Extract the [x, y] coordinate from the center of the cell holding the provided text.  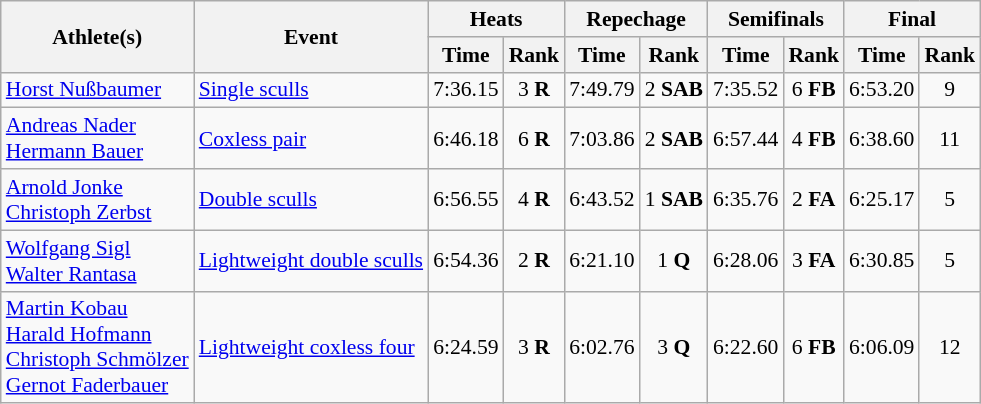
6:30.85 [882, 260]
6 R [534, 138]
Athlete(s) [98, 36]
6:22.60 [746, 347]
7:35.52 [746, 90]
6:02.76 [602, 347]
Horst Nußbaumer [98, 90]
6:57.44 [746, 138]
6:38.60 [882, 138]
12 [950, 347]
Final [912, 19]
6:06.09 [882, 347]
6:28.06 [746, 260]
Wolfgang SiglWalter Rantasa [98, 260]
Double sculls [311, 200]
Heats [496, 19]
3 Q [674, 347]
7:03.86 [602, 138]
6:53.20 [882, 90]
2 FA [814, 200]
6:25.17 [882, 200]
2 R [534, 260]
Martin KobauHarald HofmannChristoph SchmölzerGernot Faderbauer [98, 347]
4 R [534, 200]
Repechage [636, 19]
Event [311, 36]
7:49.79 [602, 90]
6:35.76 [746, 200]
Andreas NaderHermann Bauer [98, 138]
Lightweight double sculls [311, 260]
9 [950, 90]
Semifinals [776, 19]
4 FB [814, 138]
6:24.59 [466, 347]
Coxless pair [311, 138]
6:56.55 [466, 200]
Arnold JonkeChristoph Zerbst [98, 200]
6:46.18 [466, 138]
11 [950, 138]
7:36.15 [466, 90]
Single sculls [311, 90]
1 Q [674, 260]
6:54.36 [466, 260]
1 SAB [674, 200]
Lightweight coxless four [311, 347]
6:21.10 [602, 260]
6:43.52 [602, 200]
3 FA [814, 260]
